For the text-containing cell, return its midpoint in [X, Y] coordinate format. 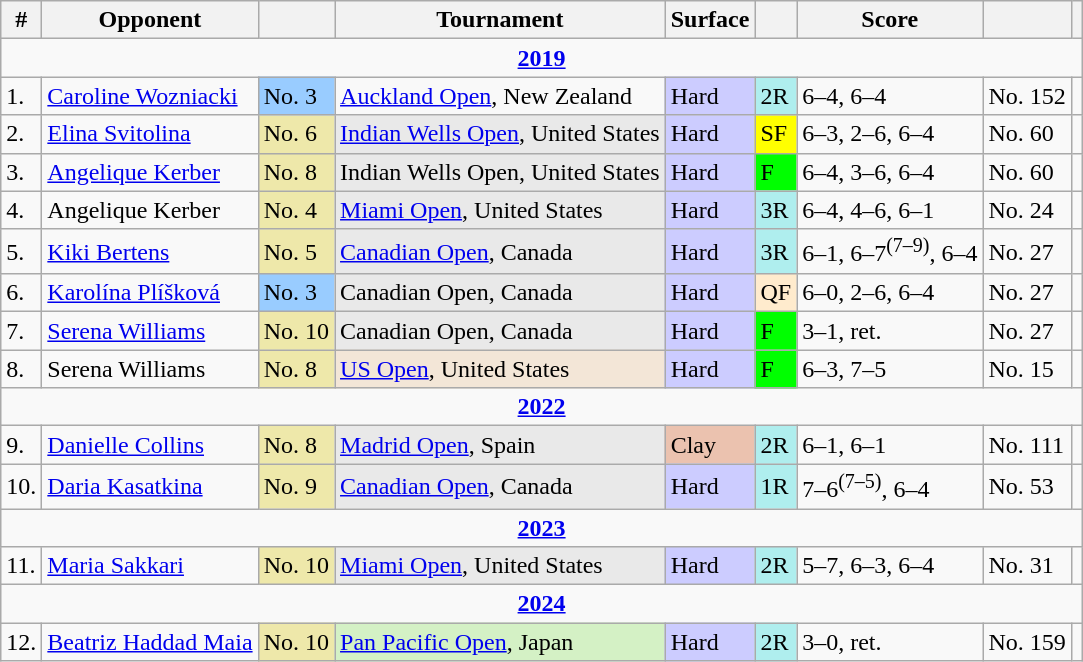
6–3, 2–6, 6–4 [890, 134]
No. 15 [1027, 369]
SF [776, 134]
1. [22, 96]
2023 [542, 528]
QF [776, 293]
10. [22, 486]
No. 152 [1027, 96]
6–1, 6–1 [890, 445]
Karolína Plíšková [150, 293]
5. [22, 252]
6–4, 3–6, 6–4 [890, 172]
Surface [710, 20]
2. [22, 134]
2019 [542, 58]
No. 6 [296, 134]
3. [22, 172]
9. [22, 445]
2024 [542, 604]
7. [22, 331]
Elina Svitolina [150, 134]
4. [22, 210]
Daria Kasatkina [150, 486]
6–3, 7–5 [890, 369]
Tournament [500, 20]
No. 4 [296, 210]
Kiki Bertens [150, 252]
3–1, ret. [890, 331]
No. 9 [296, 486]
2022 [542, 407]
6. [22, 293]
6–4, 6–4 [890, 96]
Pan Pacific Open, Japan [500, 642]
No. 159 [1027, 642]
Score [890, 20]
No. 24 [1027, 210]
Opponent [150, 20]
No. 5 [296, 252]
6–0, 2–6, 6–4 [890, 293]
Danielle Collins [150, 445]
11. [22, 566]
Caroline Wozniacki [150, 96]
US Open, United States [500, 369]
No. 31 [1027, 566]
Beatriz Haddad Maia [150, 642]
3–0, ret. [890, 642]
Clay [710, 445]
1R [776, 486]
6–1, 6–7(7–9), 6–4 [890, 252]
Madrid Open, Spain [500, 445]
6–4, 4–6, 6–1 [890, 210]
8. [22, 369]
5–7, 6–3, 6–4 [890, 566]
7–6(7–5), 6–4 [890, 486]
Maria Sakkari [150, 566]
No. 111 [1027, 445]
12. [22, 642]
# [22, 20]
No. 53 [1027, 486]
Auckland Open, New Zealand [500, 96]
